Find where the given text appears and provide that cell's center as (x, y) coordinate. 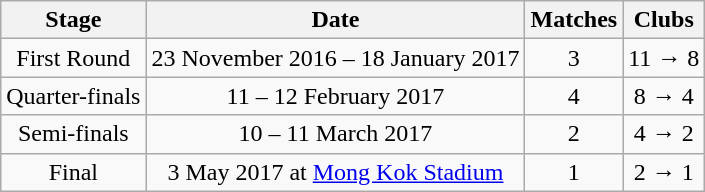
11 → 8 (664, 58)
Clubs (664, 20)
Stage (74, 20)
2 (574, 134)
10 – 11 March 2017 (336, 134)
11 – 12 February 2017 (336, 96)
2 → 1 (664, 172)
Matches (574, 20)
3 (574, 58)
3 May 2017 at Mong Kok Stadium (336, 172)
Final (74, 172)
8 → 4 (664, 96)
Quarter-finals (74, 96)
4 (574, 96)
4 → 2 (664, 134)
Date (336, 20)
1 (574, 172)
First Round (74, 58)
Semi-finals (74, 134)
23 November 2016 – 18 January 2017 (336, 58)
